Detect which cell encompasses the target text, then output its (X, Y) center coordinate. 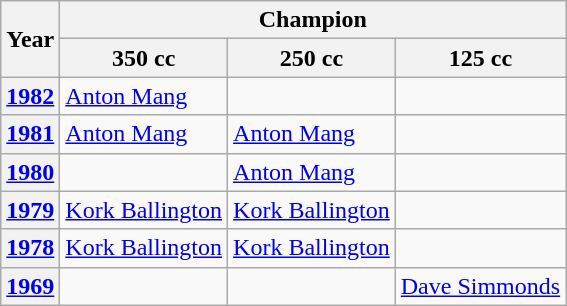
Dave Simmonds (480, 286)
1981 (30, 134)
250 cc (312, 58)
1980 (30, 172)
1979 (30, 210)
125 cc (480, 58)
1978 (30, 248)
1982 (30, 96)
Champion (313, 20)
1969 (30, 286)
350 cc (144, 58)
Year (30, 39)
